Return the [x, y] coordinate for the center point of the cell that contains the specified text.  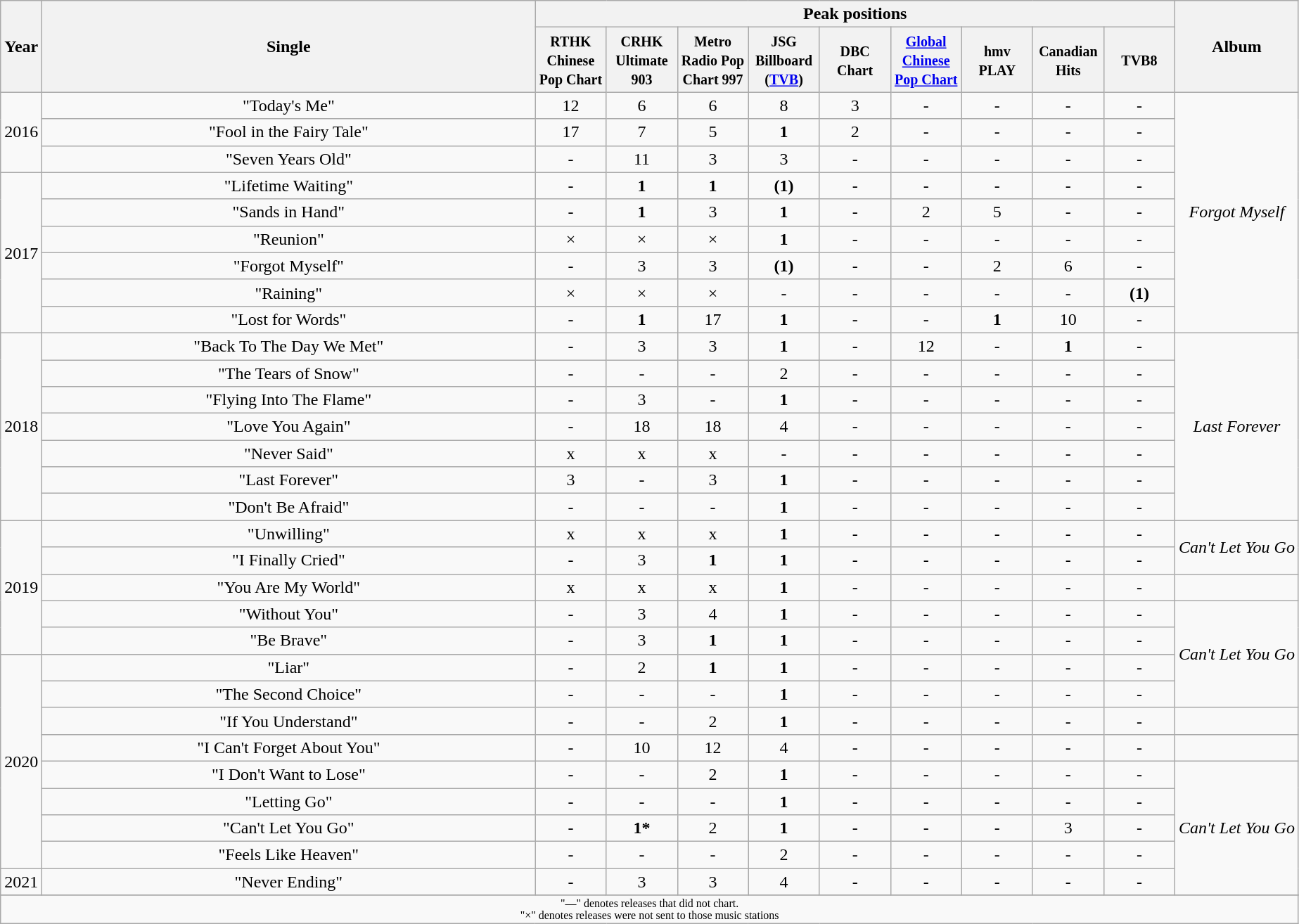
"Forgot Myself" [288, 266]
hmv PLAY [997, 60]
Year [21, 46]
2019 [21, 587]
TVB8 [1139, 60]
1* [641, 828]
"Back To The Day We Met" [288, 346]
"—" denotes releases that did not chart. "×" denotes releases were not sent to those music stations [650, 910]
"Unwilling" [288, 534]
2017 [21, 252]
8 [783, 105]
"Last Forever" [288, 480]
"Never Ending" [288, 882]
"I Finally Cried" [288, 560]
Last Forever [1236, 426]
"I Can't Forget About You" [288, 747]
DBC Chart [855, 60]
11 [641, 159]
Canadian Hits [1068, 60]
"Flying Into The Flame" [288, 400]
"I Don't Want to Lose" [288, 774]
2018 [21, 426]
"Liar" [288, 667]
"Without You" [288, 614]
"Feels Like Heaven" [288, 855]
Metro Radio Pop Chart 997 [713, 60]
"Fool in the Fairy Tale" [288, 132]
"Raining" [288, 293]
"Sands in Hand" [288, 212]
"Lifetime Waiting" [288, 186]
"You Are My World" [288, 587]
"Never Said" [288, 454]
"Today's Me" [288, 105]
Global Chinese Pop Chart [926, 60]
2020 [21, 761]
2021 [21, 882]
"Lost for Words" [288, 319]
7 [641, 132]
JSG Billboard (TVB) [783, 60]
"If You Understand" [288, 721]
RTHK Chinese Pop Chart [571, 60]
Peak positions [855, 14]
Single [288, 46]
2016 [21, 132]
"The Second Choice" [288, 694]
Forgot Myself [1236, 212]
"Can't Let You Go" [288, 828]
"Letting Go" [288, 801]
"Reunion" [288, 239]
CRHK Ultimate 903 [641, 60]
Album [1236, 46]
"Be Brave" [288, 641]
"Seven Years Old" [288, 159]
"The Tears of Snow" [288, 373]
"Don't Be Afraid" [288, 507]
"Love You Again" [288, 427]
